Pinpoint the cell where the given text exists, returning its [X, Y] midpoint coordinate. 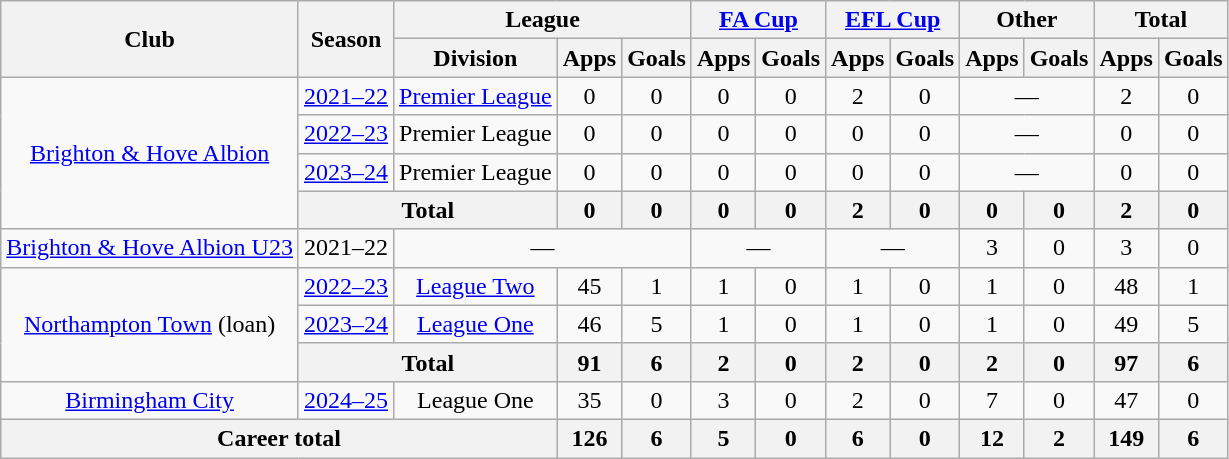
49 [1126, 324]
47 [1126, 400]
97 [1126, 362]
Northampton Town (loan) [150, 324]
Birmingham City [150, 400]
Brighton & Hove Albion U23 [150, 248]
7 [992, 400]
Division [476, 58]
Other [1027, 20]
EFL Cup [893, 20]
League Two [476, 286]
45 [589, 286]
126 [589, 438]
FA Cup [758, 20]
91 [589, 362]
2024–25 [346, 400]
Club [150, 39]
Season [346, 39]
48 [1126, 286]
12 [992, 438]
149 [1126, 438]
Brighton & Hove Albion [150, 153]
Career total [279, 438]
35 [589, 400]
League [543, 20]
46 [589, 324]
